Search for the cell housing the specified text and yield its [X, Y] center coordinate. 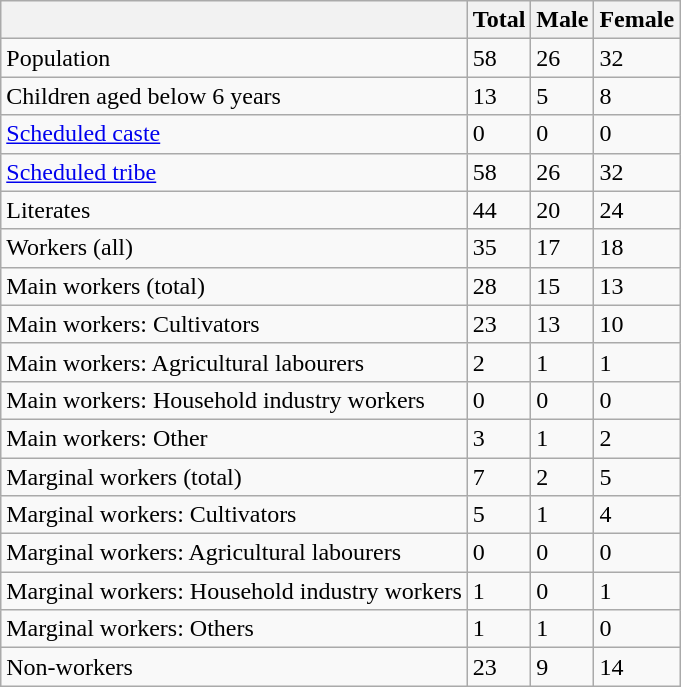
44 [499, 210]
Female [637, 20]
Total [499, 20]
Main workers: Household industry workers [234, 400]
Main workers: Other [234, 438]
17 [562, 248]
Main workers: Agricultural labourers [234, 362]
Marginal workers: Cultivators [234, 515]
20 [562, 210]
28 [499, 286]
18 [637, 248]
Literates [234, 210]
24 [637, 210]
10 [637, 324]
Children aged below 6 years [234, 96]
Population [234, 58]
9 [562, 667]
7 [499, 477]
Scheduled tribe [234, 172]
Male [562, 20]
Marginal workers: Household industry workers [234, 591]
3 [499, 438]
Marginal workers (total) [234, 477]
Workers (all) [234, 248]
15 [562, 286]
35 [499, 248]
Marginal workers: Others [234, 629]
4 [637, 515]
14 [637, 667]
8 [637, 96]
Non-workers [234, 667]
Marginal workers: Agricultural labourers [234, 553]
Main workers: Cultivators [234, 324]
Scheduled caste [234, 134]
Main workers (total) [234, 286]
